Pinpoint the cell where the given text exists, returning its [X, Y] midpoint coordinate. 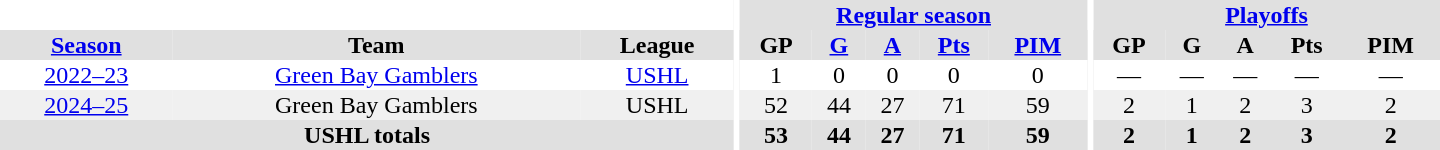
Season [86, 45]
2022–23 [86, 75]
USHL totals [367, 135]
Team [376, 45]
52 [776, 105]
Regular season [914, 15]
League [657, 45]
Playoffs [1266, 15]
53 [776, 135]
2024–25 [86, 105]
